Output the (X, Y) coordinate of the center of the cell containing the given text.  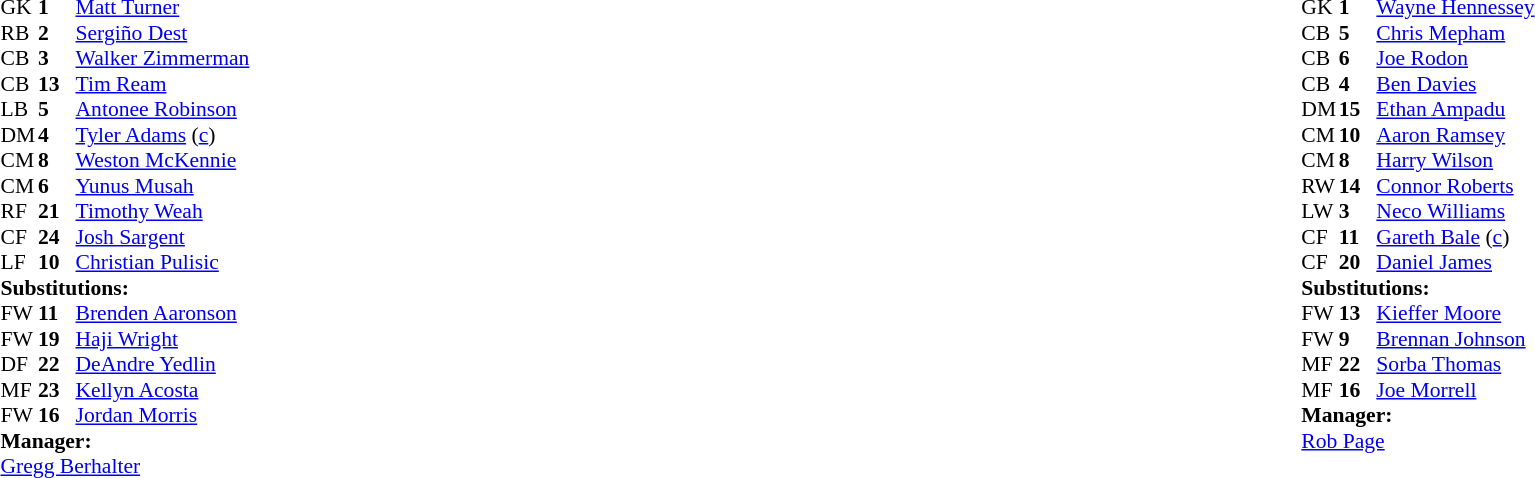
Haji Wright (163, 339)
Daniel James (1455, 263)
19 (57, 339)
Brennan Johnson (1455, 339)
Harry Wilson (1455, 161)
Sorba Thomas (1455, 365)
Gareth Bale (c) (1455, 237)
Timothy Weah (163, 211)
Josh Sargent (163, 237)
Rob Page (1418, 441)
15 (1358, 109)
Walker Zimmerman (163, 59)
9 (1358, 339)
DF (19, 365)
Ben Davies (1455, 84)
Kellyn Acosta (163, 390)
DeAndre Yedlin (163, 365)
Aaron Ramsey (1455, 135)
2 (57, 33)
14 (1358, 186)
Brenden Aaronson (163, 313)
LB (19, 109)
Tim Ream (163, 84)
24 (57, 237)
Connor Roberts (1455, 186)
Antonee Robinson (163, 109)
23 (57, 390)
RF (19, 211)
Tyler Adams (c) (163, 135)
Christian Pulisic (163, 263)
Neco Williams (1455, 211)
Weston McKennie (163, 161)
20 (1358, 263)
RB (19, 33)
Yunus Musah (163, 186)
Chris Mepham (1455, 33)
Sergiño Dest (163, 33)
Ethan Ampadu (1455, 109)
LW (1320, 211)
Jordan Morris (163, 415)
LF (19, 263)
Kieffer Moore (1455, 313)
21 (57, 211)
RW (1320, 186)
Joe Rodon (1455, 59)
Joe Morrell (1455, 390)
